Provide the (x, y) coordinate of the cell's center where the given text is located.  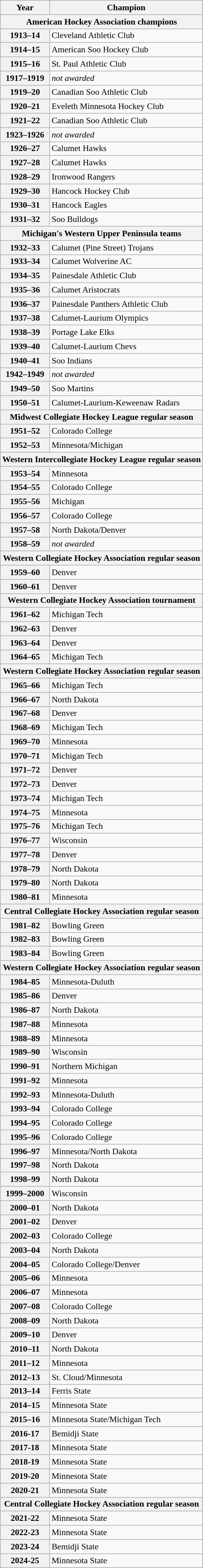
1973–74 (25, 798)
1987–88 (25, 1024)
2009–10 (25, 1335)
1976–77 (25, 841)
1940–41 (25, 361)
1954–55 (25, 488)
1975–76 (25, 826)
Ferris State (126, 1391)
Michigan's Western Upper Peninsula teams (101, 233)
1949–50 (25, 389)
Soo Indians (126, 361)
North Dakota/Denver (126, 530)
Calumet Wolverine AC (126, 262)
1960–61 (25, 587)
1966–67 (25, 700)
1989–90 (25, 1052)
Champion (126, 8)
1962–63 (25, 629)
2002–03 (25, 1236)
1923–1926 (25, 135)
1988–89 (25, 1038)
Michigan (126, 502)
2012–13 (25, 1377)
1938–39 (25, 333)
Midwest Collegiate Hockey League regular season (101, 417)
1986–87 (25, 1010)
Calumet-Laurium Olympics (126, 318)
1939–40 (25, 346)
1932–33 (25, 248)
1929–30 (25, 191)
1993–94 (25, 1109)
2019-20 (25, 1476)
2006–07 (25, 1293)
1983–84 (25, 954)
2020-21 (25, 1490)
Minnesota State/Michigan Tech (126, 1420)
1958–59 (25, 544)
1961–62 (25, 615)
1999–2000 (25, 1194)
1930–31 (25, 205)
Minnesota/North Dakota (126, 1151)
1994–95 (25, 1123)
Calumet-Laurium Chevs (126, 346)
1996–97 (25, 1151)
Soo Bulldogs (126, 220)
1969–70 (25, 742)
1971–72 (25, 770)
1919–20 (25, 92)
1933–34 (25, 262)
Year (25, 8)
1935–36 (25, 290)
1981–82 (25, 926)
1982–83 (25, 939)
2017-18 (25, 1448)
1967–68 (25, 713)
1963–64 (25, 643)
2010–11 (25, 1349)
2005–06 (25, 1278)
1970–71 (25, 756)
2014–15 (25, 1405)
2008–09 (25, 1321)
1964–65 (25, 657)
2015–16 (25, 1420)
1957–58 (25, 530)
Colorado College/Denver (126, 1264)
1959–60 (25, 572)
1953–54 (25, 474)
Western Intercollegiate Hockey League regular season (101, 459)
Eveleth Minnesota Hockey Club (126, 107)
Painesdale Panthers Athletic Club (126, 304)
1942–1949 (25, 375)
1978–79 (25, 869)
1998–99 (25, 1180)
1921–22 (25, 120)
1928–29 (25, 177)
1913–14 (25, 36)
1917–1919 (25, 78)
2018-19 (25, 1462)
1951–52 (25, 431)
1955–56 (25, 502)
2016-17 (25, 1434)
2022-23 (25, 1533)
1965–66 (25, 685)
1968–69 (25, 728)
1915–16 (25, 64)
1995–96 (25, 1137)
1990–91 (25, 1067)
1992–93 (25, 1095)
2011–12 (25, 1363)
2007–08 (25, 1307)
Western Collegiate Hockey Association tournament (101, 600)
American Hockey Association champions (101, 22)
2023-24 (25, 1547)
1920–21 (25, 107)
Calumet Aristocrats (126, 290)
1927–28 (25, 163)
1937–38 (25, 318)
Northern Michigan (126, 1067)
1934–35 (25, 276)
1926–27 (25, 149)
Calumet-Laurium-Keweenaw Radars (126, 403)
2024-25 (25, 1561)
2000–01 (25, 1208)
2003–04 (25, 1250)
Calumet (Pine Street) Trojans (126, 248)
1950–51 (25, 403)
1974–75 (25, 813)
Painesdale Athletic Club (126, 276)
1985–86 (25, 996)
Hancock Eagles (126, 205)
1914–15 (25, 50)
1980–81 (25, 897)
1991–92 (25, 1081)
Minnesota/Michigan (126, 446)
1972–73 (25, 784)
2004–05 (25, 1264)
Portage Lake Elks (126, 333)
2021-22 (25, 1518)
American Soo Hockey Club (126, 50)
St. Paul Athletic Club (126, 64)
1936–37 (25, 304)
1984–85 (25, 982)
Soo Martins (126, 389)
1997–98 (25, 1165)
1979–80 (25, 883)
St. Cloud/Minnesota (126, 1377)
1956–57 (25, 516)
2001–02 (25, 1222)
1931–32 (25, 220)
2013–14 (25, 1391)
Ironwood Rangers (126, 177)
Hancock Hockey Club (126, 191)
1952–53 (25, 446)
1977–78 (25, 855)
Cleveland Athletic Club (126, 36)
